Search for the cell housing the specified text and yield its (X, Y) center coordinate. 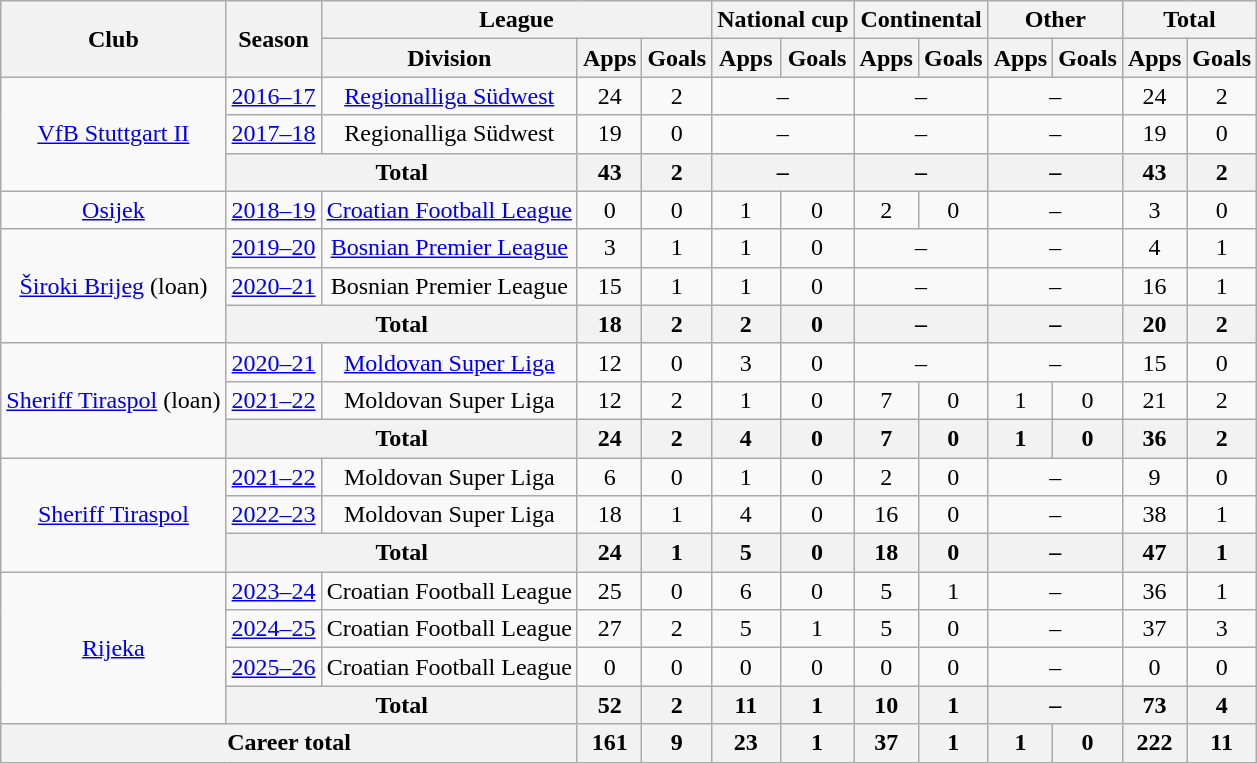
23 (746, 743)
Široki Brijeg (loan) (114, 286)
2019–20 (274, 248)
161 (609, 743)
25 (609, 591)
73 (1154, 705)
Rijeka (114, 648)
2022–23 (274, 515)
52 (609, 705)
Osijek (114, 210)
Club (114, 39)
20 (1154, 324)
2017–18 (274, 134)
Season (274, 39)
2024–25 (274, 629)
38 (1154, 515)
2023–24 (274, 591)
21 (1154, 400)
Sheriff Tiraspol (loan) (114, 400)
10 (886, 705)
2016–17 (274, 96)
27 (609, 629)
Continental (921, 20)
Other (1055, 20)
National cup (783, 20)
2025–26 (274, 667)
222 (1154, 743)
VfB Stuttgart II (114, 134)
Sheriff Tiraspol (114, 515)
League (516, 20)
Career total (290, 743)
2018–19 (274, 210)
Division (449, 58)
47 (1154, 553)
